Pinpoint the cell where the given text exists, returning its [x, y] midpoint coordinate. 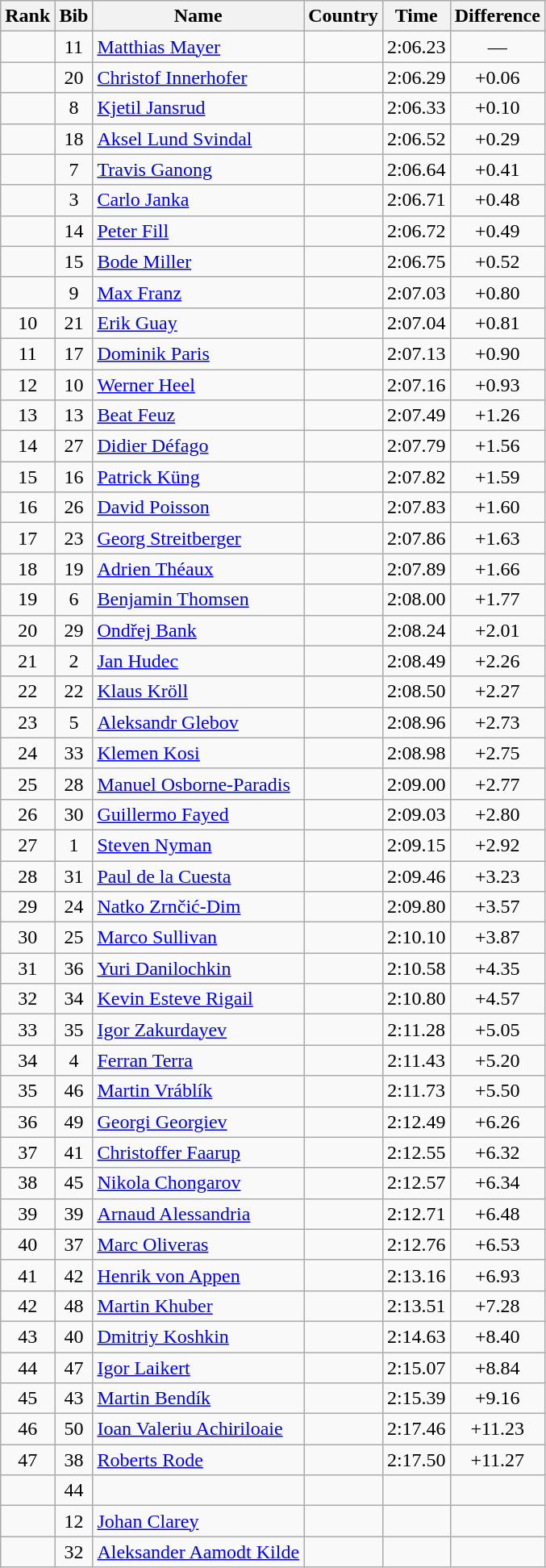
2:07.04 [416, 323]
2:14.63 [416, 1336]
2:09.00 [416, 784]
+1.60 [497, 508]
Paul de la Cuesta [198, 876]
2:06.33 [416, 108]
+1.63 [497, 538]
Didier Défago [198, 446]
Martin Vráblík [198, 1091]
2:06.71 [416, 200]
+6.34 [497, 1183]
+0.29 [497, 139]
Aleksandr Glebov [198, 722]
Martin Khuber [198, 1306]
Erik Guay [198, 323]
48 [74, 1306]
2:15.39 [416, 1399]
2:07.83 [416, 508]
2:08.50 [416, 692]
Travis Ganong [198, 169]
2:08.00 [416, 600]
+7.28 [497, 1306]
2:10.10 [416, 938]
6 [74, 600]
3 [74, 200]
+5.50 [497, 1091]
+5.05 [497, 1030]
+9.16 [497, 1399]
49 [74, 1122]
Ondřej Bank [198, 630]
2:07.16 [416, 385]
+2.75 [497, 753]
Benjamin Thomsen [198, 600]
2:11.43 [416, 1060]
+6.32 [497, 1152]
Difference [497, 16]
Bib [74, 16]
Patrick Küng [198, 477]
Marco Sullivan [198, 938]
2 [74, 661]
Kevin Esteve Rigail [198, 999]
+0.90 [497, 353]
Henrik von Appen [198, 1275]
2:07.79 [416, 446]
Time [416, 16]
Kjetil Jansrud [198, 108]
+0.49 [497, 231]
Christof Innerhofer [198, 77]
+0.06 [497, 77]
2:10.80 [416, 999]
2:08.49 [416, 661]
Johan Clarey [198, 1521]
+2.80 [497, 814]
+2.77 [497, 784]
2:06.52 [416, 139]
4 [74, 1060]
+0.81 [497, 323]
2:07.49 [416, 416]
Dmitriy Koshkin [198, 1336]
2:09.15 [416, 845]
Natko Zrnčić-Dim [198, 907]
2:08.96 [416, 722]
+6.48 [497, 1214]
Yuri Danilochkin [198, 968]
+11.23 [497, 1429]
+2.73 [497, 722]
2:06.29 [416, 77]
2:09.46 [416, 876]
+8.84 [497, 1368]
2:17.50 [416, 1460]
+6.93 [497, 1275]
Klemen Kosi [198, 753]
+4.57 [497, 999]
— [497, 47]
2:12.55 [416, 1152]
+2.01 [497, 630]
2:08.24 [416, 630]
9 [74, 292]
+6.26 [497, 1122]
Georg Streitberger [198, 538]
Nikola Chongarov [198, 1183]
+2.92 [497, 845]
2:11.73 [416, 1091]
2:07.03 [416, 292]
2:12.71 [416, 1214]
Adrien Théaux [198, 569]
Matthias Mayer [198, 47]
+0.93 [497, 385]
Jan Hudec [198, 661]
+1.66 [497, 569]
2:13.51 [416, 1306]
2:06.23 [416, 47]
2:15.07 [416, 1368]
2:06.75 [416, 261]
Marc Oliveras [198, 1244]
Igor Zakurdayev [198, 1030]
+2.26 [497, 661]
50 [74, 1429]
+3.87 [497, 938]
+1.26 [497, 416]
+1.77 [497, 600]
2:09.80 [416, 907]
Peter Fill [198, 231]
+2.27 [497, 692]
2:07.86 [416, 538]
Manuel Osborne-Paradis [198, 784]
+1.56 [497, 446]
5 [74, 722]
1 [74, 845]
Martin Bendík [198, 1399]
Bode Miller [198, 261]
Christoffer Faarup [198, 1152]
Ioan Valeriu Achiriloaie [198, 1429]
8 [74, 108]
Klaus Kröll [198, 692]
Aleksander Aamodt Kilde [198, 1552]
Georgi Georgiev [198, 1122]
2:07.82 [416, 477]
+3.23 [497, 876]
2:11.28 [416, 1030]
+6.53 [497, 1244]
2:07.89 [416, 569]
Max Franz [198, 292]
Igor Laikert [198, 1368]
+3.57 [497, 907]
Aksel Lund Svindal [198, 139]
+11.27 [497, 1460]
2:08.98 [416, 753]
Name [198, 16]
2:09.03 [416, 814]
2:06.72 [416, 231]
+1.59 [497, 477]
2:12.76 [416, 1244]
Dominik Paris [198, 353]
Guillermo Fayed [198, 814]
Beat Feuz [198, 416]
+0.41 [497, 169]
+8.40 [497, 1336]
Country [344, 16]
Steven Nyman [198, 845]
Roberts Rode [198, 1460]
+0.48 [497, 200]
+0.52 [497, 261]
Ferran Terra [198, 1060]
7 [74, 169]
2:12.57 [416, 1183]
2:13.16 [416, 1275]
+5.20 [497, 1060]
Werner Heel [198, 385]
Rank [27, 16]
David Poisson [198, 508]
2:06.64 [416, 169]
2:12.49 [416, 1122]
2:10.58 [416, 968]
Carlo Janka [198, 200]
+0.80 [497, 292]
2:17.46 [416, 1429]
Arnaud Alessandria [198, 1214]
+4.35 [497, 968]
2:07.13 [416, 353]
+0.10 [497, 108]
